Extract the (X, Y) coordinate from the center of the cell holding the provided text.  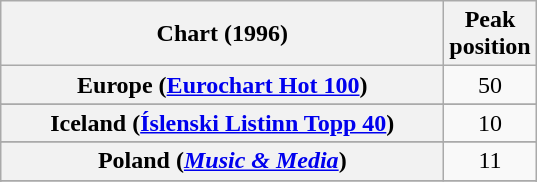
Chart (1996) (222, 34)
10 (490, 123)
Iceland (Íslenski Listinn Topp 40) (222, 123)
50 (490, 85)
Europe (Eurochart Hot 100) (222, 85)
11 (490, 161)
Poland (Music & Media) (222, 161)
Peakposition (490, 34)
